Extract the [x, y] coordinate from the center of the cell holding the provided text.  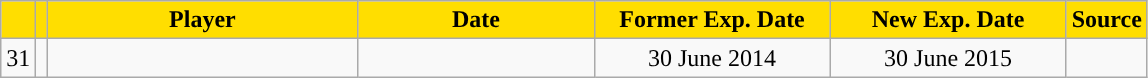
30 June 2015 [948, 58]
Source [1106, 20]
31 [18, 58]
Former Exp. Date [712, 20]
New Exp. Date [948, 20]
Date [476, 20]
30 June 2014 [712, 58]
Player [202, 20]
